From the cell containing the given text, extract its center point as [x, y] coordinate. 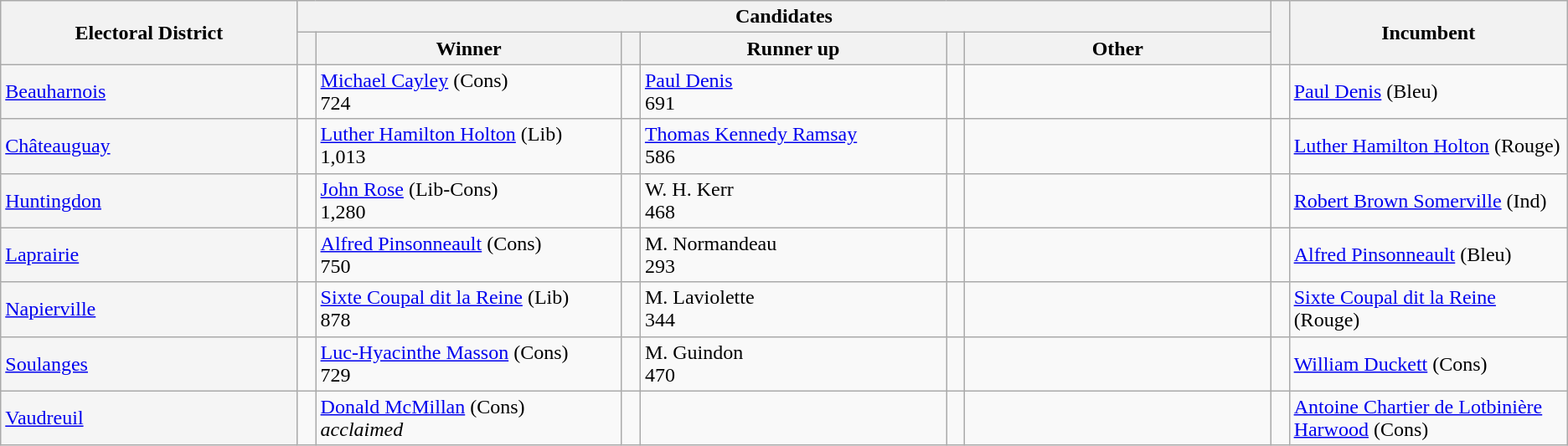
Vaudreuil [149, 418]
Alfred Pinsonneault (Bleu) [1428, 254]
Runner up [792, 49]
Beauharnois [149, 92]
Candidates [784, 17]
Châteauguay [149, 146]
Electoral District [149, 33]
M. Laviolette 344 [792, 310]
John Rose (Lib-Cons) 1,280 [469, 201]
Paul Denis 691 [792, 92]
Napierville [149, 310]
Luther Hamilton Holton (Lib) 1,013 [469, 146]
Luc-Hyacinthe Masson (Cons) 729 [469, 363]
Alfred Pinsonneault (Cons) 750 [469, 254]
William Duckett (Cons) [1428, 363]
M. Normandeau 293 [792, 254]
Luther Hamilton Holton (Rouge) [1428, 146]
Robert Brown Somerville (Ind) [1428, 201]
Laprairie [149, 254]
M. Guindon 470 [792, 363]
Paul Denis (Bleu) [1428, 92]
Antoine Chartier de Lotbinière Harwood (Cons) [1428, 418]
Other [1117, 49]
Donald McMillan (Cons) acclaimed [469, 418]
Sixte Coupal dit la Reine (Rouge) [1428, 310]
Thomas Kennedy Ramsay 586 [792, 146]
Winner [469, 49]
Soulanges [149, 363]
Incumbent [1428, 33]
Michael Cayley (Cons) 724 [469, 92]
Huntingdon [149, 201]
W. H. Kerr 468 [792, 201]
Sixte Coupal dit la Reine (Lib) 878 [469, 310]
